Provide the (X, Y) coordinate of the cell's center where the given text is located.  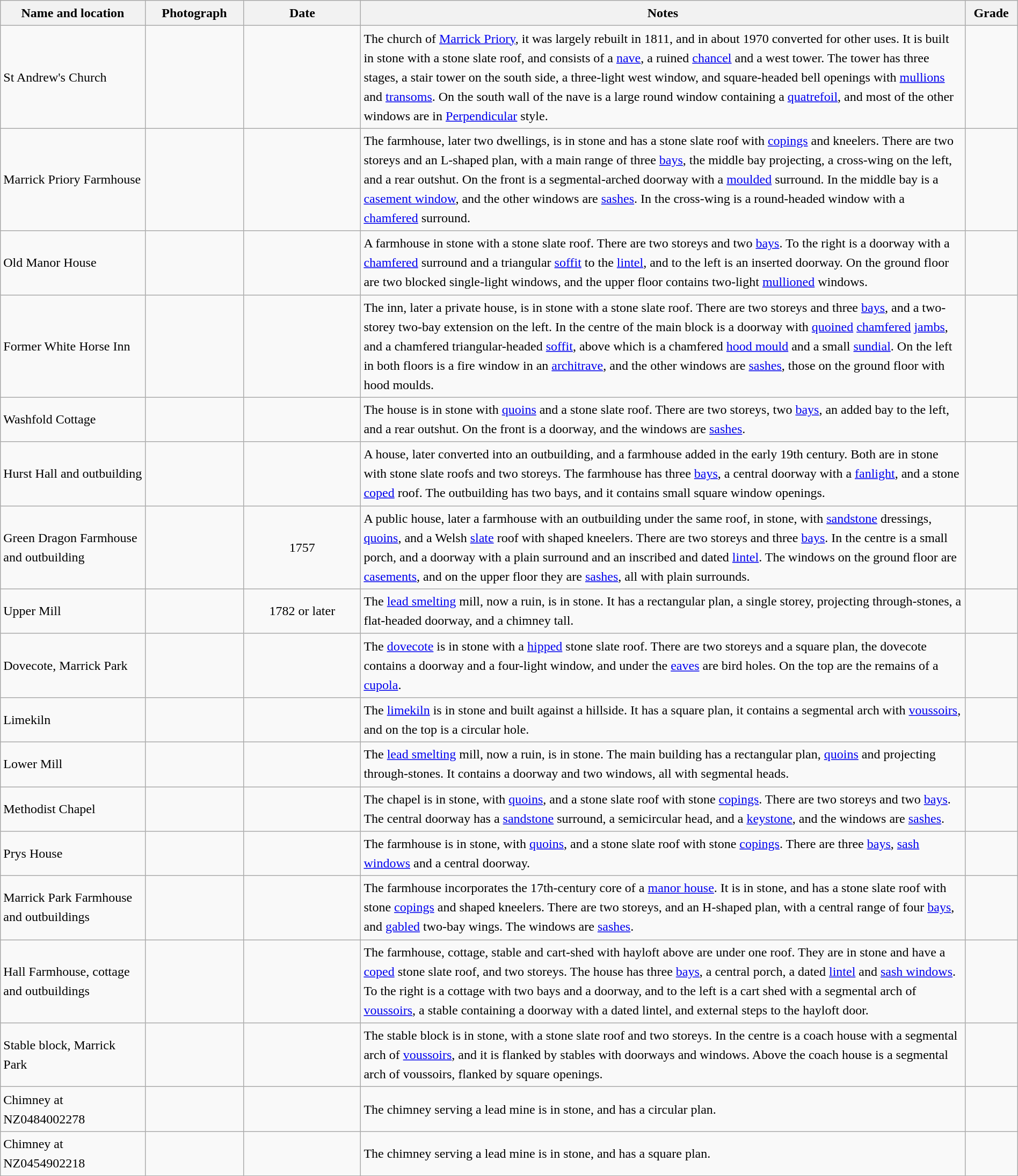
Prys House (73, 853)
Hurst Hall and outbuilding (73, 473)
Photograph (194, 13)
Chimney at NZ0484002278 (73, 1109)
The chimney serving a lead mine is in stone, and has a square plan. (663, 1154)
Name and location (73, 13)
St Andrew's Church (73, 77)
Date (302, 13)
Marrick Park Farmhouse and outbuildings (73, 908)
1757 (302, 547)
Methodist Chapel (73, 809)
Chimney at NZ0454902218 (73, 1154)
Washfold Cottage (73, 420)
Lower Mill (73, 764)
Marrick Priory Farmhouse (73, 179)
The farmhouse is in stone, with quoins, and a stone slate roof with stone copings. There are three bays, sash windows and a central doorway. (663, 853)
Dovecote, Marrick Park (73, 666)
1782 or later (302, 611)
Limekiln (73, 719)
Upper Mill (73, 611)
Former White Horse Inn (73, 346)
Stable block, Marrick Park (73, 1055)
Green Dragon Farmhouse and outbuilding (73, 547)
Old Manor House (73, 263)
Notes (663, 13)
The chimney serving a lead mine is in stone, and has a circular plan. (663, 1109)
Grade (991, 13)
Hall Farmhouse, cottage and outbuildings (73, 981)
